Search for the cell housing the specified text and yield its [x, y] center coordinate. 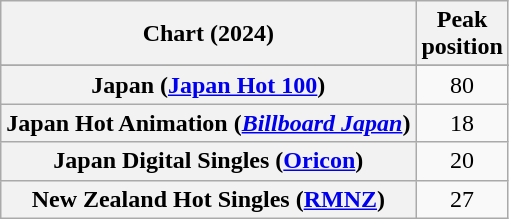
Japan Hot Animation (Billboard Japan) [208, 123]
Japan Digital Singles (Oricon) [208, 161]
Japan (Japan Hot 100) [208, 85]
27 [462, 199]
Chart (2024) [208, 34]
Peakposition [462, 34]
20 [462, 161]
18 [462, 123]
New Zealand Hot Singles (RMNZ) [208, 199]
80 [462, 85]
